Provide the (X, Y) coordinate of the cell's center where the given text is located.  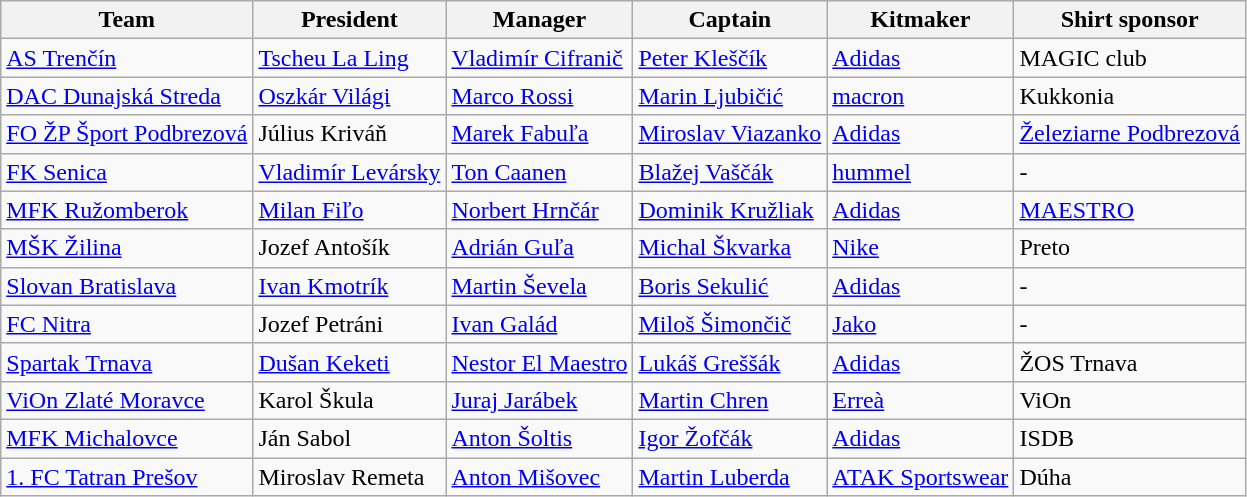
Ján Sabol (350, 438)
MFK Ružomberok (127, 210)
Jozef Antošík (350, 248)
macron (920, 96)
Kukkonia (1130, 96)
Team (127, 20)
Captain (730, 20)
Martin Luberda (730, 477)
Nestor El Maestro (540, 362)
Spartak Trnava (127, 362)
MŠK Žilina (127, 248)
Blažej Vaščák (730, 172)
Kitmaker (920, 20)
Jozef Petráni (350, 324)
Norbert Hrnčár (540, 210)
Vladimír Levársky (350, 172)
Lukáš Greššák (730, 362)
FC Nitra (127, 324)
Dušan Keketi (350, 362)
Ivan Kmotrík (350, 286)
Shirt sponsor (1130, 20)
Tscheu La Ling (350, 58)
FK Senica (127, 172)
AS Trenčín (127, 58)
Anton Mišovec (540, 477)
Miloš Šimončič (730, 324)
Boris Sekulić (730, 286)
Juraj Jarábek (540, 400)
Milan Fiľo (350, 210)
Slovan Bratislava (127, 286)
Nike (920, 248)
Manager (540, 20)
Dominik Kružliak (730, 210)
Peter Kleščík (730, 58)
Marco Rossi (540, 96)
Marin Ljubičić (730, 96)
Anton Šoltis (540, 438)
Martin Ševela (540, 286)
Miroslav Viazanko (730, 134)
Adrián Guľa (540, 248)
ViOn (1130, 400)
Jako (920, 324)
MAGIC club (1130, 58)
Ton Caanen (540, 172)
Železiarne Podbrezová (1130, 134)
Igor Žofčák (730, 438)
ŽOS Trnava (1130, 362)
Július Kriváň (350, 134)
hummel (920, 172)
ISDB (1130, 438)
Oszkár Világi (350, 96)
Michal Škvarka (730, 248)
President (350, 20)
MAESTRO (1130, 210)
DAC Dunajská Streda (127, 96)
Preto (1130, 248)
ViOn Zlaté Moravce (127, 400)
Martin Chren (730, 400)
MFK Michalovce (127, 438)
Erreà (920, 400)
Miroslav Remeta (350, 477)
Ivan Galád (540, 324)
Vladimír Cifranič (540, 58)
Marek Fabuľa (540, 134)
FO ŽP Šport Podbrezová (127, 134)
ATAK Sportswear (920, 477)
Dúha (1130, 477)
1. FC Tatran Prešov (127, 477)
Karol Škula (350, 400)
